For the text-containing cell, return its midpoint in [x, y] coordinate format. 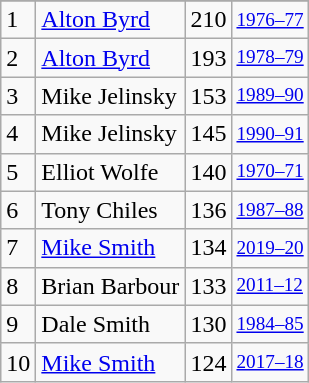
9 [18, 324]
193 [208, 58]
Elliot Wolfe [110, 172]
133 [208, 286]
1989–90 [270, 96]
5 [18, 172]
1 [18, 20]
1978–79 [270, 58]
130 [208, 324]
134 [208, 248]
140 [208, 172]
1987–88 [270, 210]
1970–71 [270, 172]
Tony Chiles [110, 210]
8 [18, 286]
2019–20 [270, 248]
2 [18, 58]
10 [18, 362]
153 [208, 96]
2017–18 [270, 362]
210 [208, 20]
2011–12 [270, 286]
6 [18, 210]
1976–77 [270, 20]
136 [208, 210]
Brian Barbour [110, 286]
Dale Smith [110, 324]
7 [18, 248]
1990–91 [270, 134]
124 [208, 362]
145 [208, 134]
3 [18, 96]
4 [18, 134]
1984–85 [270, 324]
